Find where the given text appears and provide that cell's center as (x, y) coordinate. 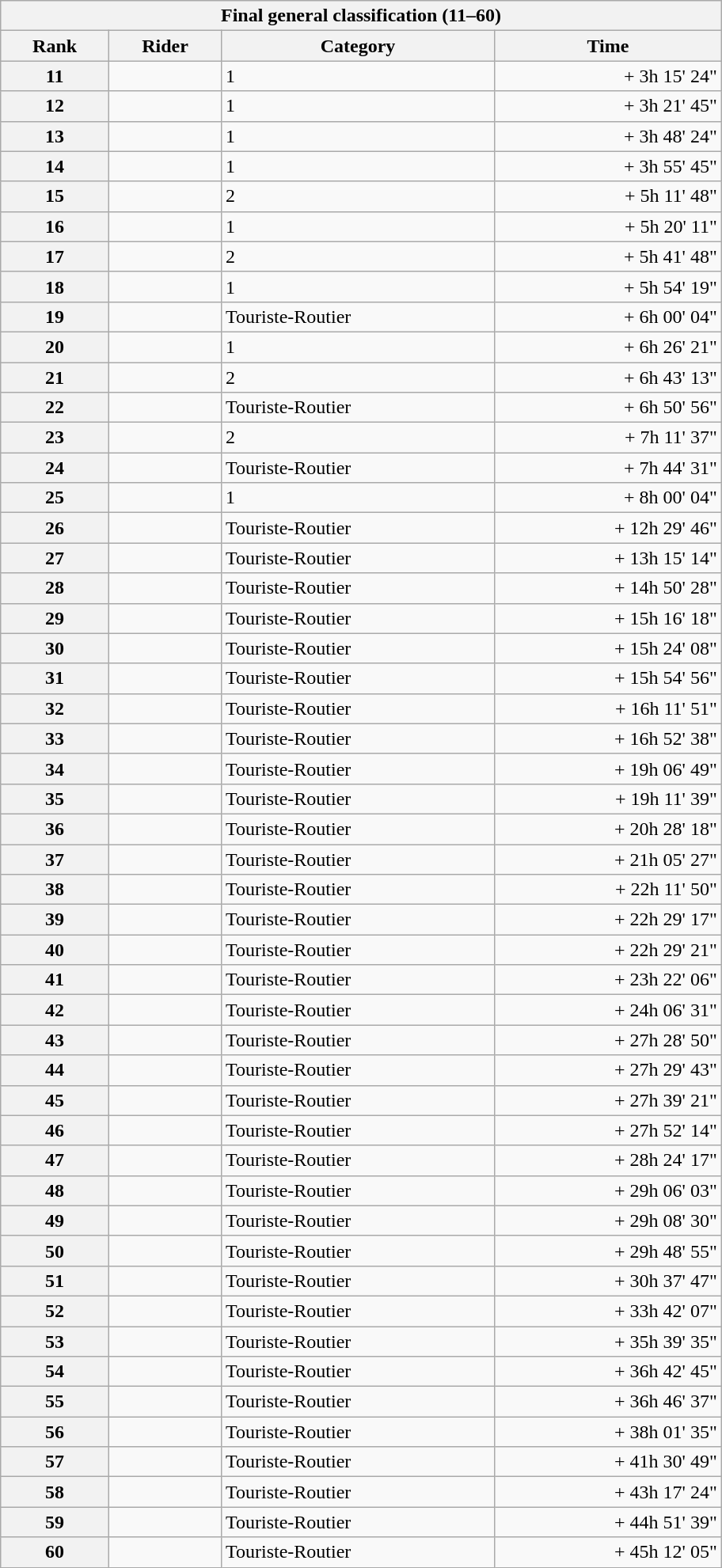
42 (55, 1010)
47 (55, 1160)
18 (55, 287)
50 (55, 1251)
+ 5h 54' 19" (608, 287)
+ 3h 48' 24" (608, 136)
+ 7h 11' 37" (608, 438)
Final general classification (11–60) (361, 16)
33 (55, 738)
32 (55, 708)
+ 23h 22' 06" (608, 980)
35 (55, 799)
+ 5h 11' 48" (608, 196)
19 (55, 317)
Time (608, 46)
27 (55, 558)
+ 27h 52' 14" (608, 1130)
+ 21h 05' 27" (608, 859)
+ 14h 50' 28" (608, 588)
+ 5h 20' 11" (608, 226)
+ 35h 39' 35" (608, 1342)
+ 16h 52' 38" (608, 738)
45 (55, 1100)
+ 41h 30' 49" (608, 1462)
31 (55, 678)
60 (55, 1552)
Category (358, 46)
Rider (165, 46)
+ 3h 15' 24" (608, 76)
53 (55, 1342)
+ 15h 24' 08" (608, 648)
55 (55, 1402)
38 (55, 890)
+ 6h 43' 13" (608, 378)
48 (55, 1190)
+ 45h 12' 05" (608, 1552)
+ 6h 50' 56" (608, 408)
49 (55, 1221)
+ 6h 26' 21" (608, 347)
+ 29h 06' 03" (608, 1190)
+ 13h 15' 14" (608, 558)
+ 44h 51' 39" (608, 1522)
41 (55, 980)
+ 6h 00' 04" (608, 317)
+ 20h 28' 18" (608, 829)
52 (55, 1311)
+ 27h 29' 43" (608, 1070)
56 (55, 1432)
+ 27h 28' 50" (608, 1040)
+ 8h 00' 04" (608, 498)
+ 43h 17' 24" (608, 1492)
59 (55, 1522)
29 (55, 618)
30 (55, 648)
40 (55, 950)
+ 19h 11' 39" (608, 799)
11 (55, 76)
28 (55, 588)
22 (55, 408)
46 (55, 1130)
+ 15h 54' 56" (608, 678)
21 (55, 378)
25 (55, 498)
12 (55, 106)
+ 38h 01' 35" (608, 1432)
20 (55, 347)
+ 33h 42' 07" (608, 1311)
+ 36h 42' 45" (608, 1372)
37 (55, 859)
36 (55, 829)
+ 24h 06' 31" (608, 1010)
+ 15h 16' 18" (608, 618)
44 (55, 1070)
51 (55, 1281)
26 (55, 528)
+ 5h 41' 48" (608, 256)
+ 12h 29' 46" (608, 528)
34 (55, 769)
16 (55, 226)
+ 29h 48' 55" (608, 1251)
+ 27h 39' 21" (608, 1100)
17 (55, 256)
+ 36h 46' 37" (608, 1402)
+ 22h 29' 21" (608, 950)
+ 28h 24' 17" (608, 1160)
+ 22h 11' 50" (608, 890)
Rank (55, 46)
+ 3h 55' 45" (608, 166)
14 (55, 166)
13 (55, 136)
+ 3h 21' 45" (608, 106)
24 (55, 468)
39 (55, 920)
54 (55, 1372)
23 (55, 438)
+ 29h 08' 30" (608, 1221)
58 (55, 1492)
15 (55, 196)
+ 22h 29' 17" (608, 920)
+ 19h 06' 49" (608, 769)
+ 16h 11' 51" (608, 708)
43 (55, 1040)
+ 7h 44' 31" (608, 468)
+ 30h 37' 47" (608, 1281)
57 (55, 1462)
